Detect which cell encompasses the target text, then output its (x, y) center coordinate. 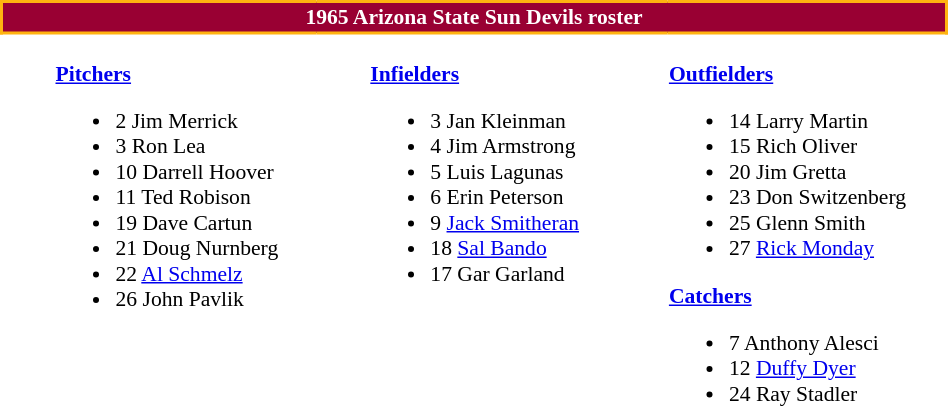
1965 Arizona State Sun Devils roster (474, 18)
